From the cell containing the given text, extract its center point as [X, Y] coordinate. 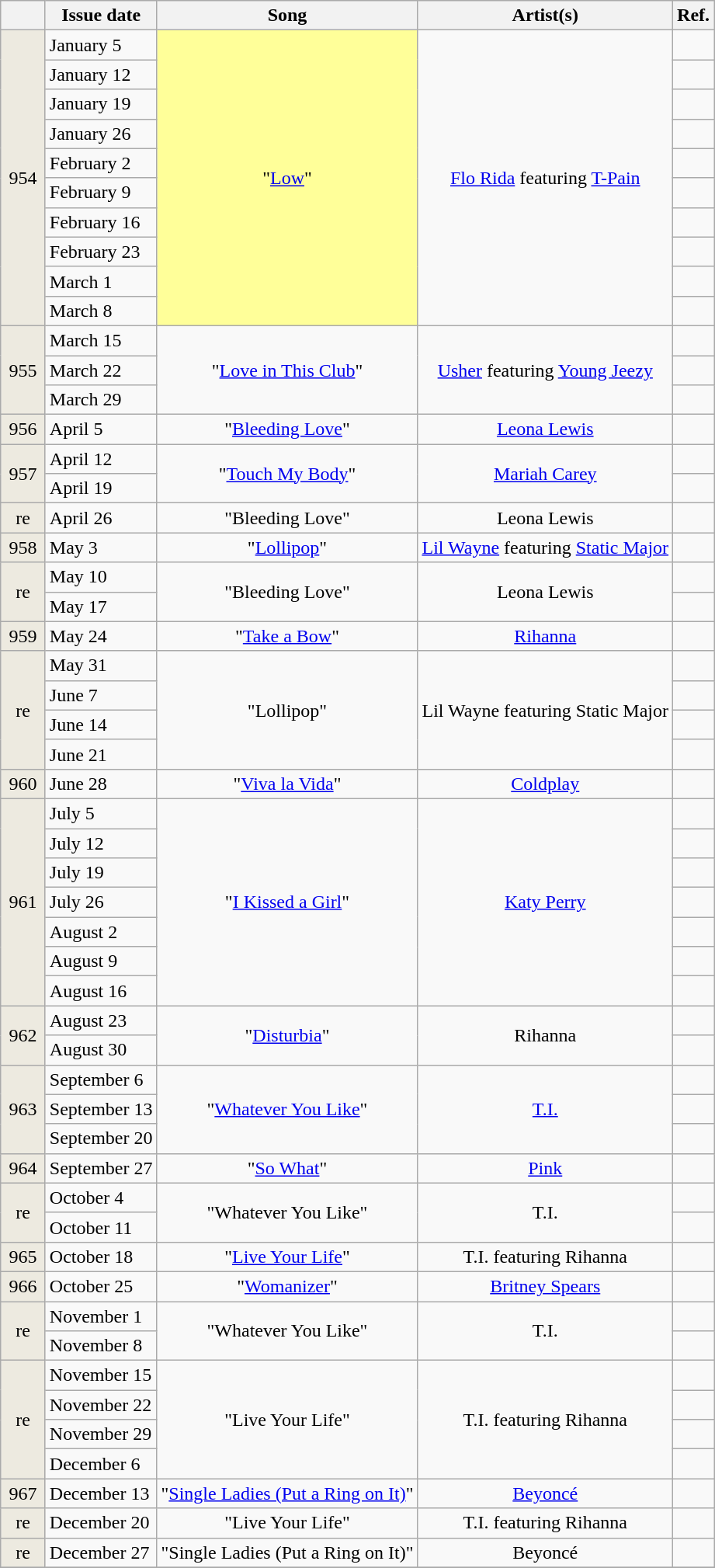
February 23 [101, 252]
March 29 [101, 400]
Mariah Carey [545, 474]
February 2 [101, 163]
April 12 [101, 459]
October 18 [101, 1257]
April 26 [101, 518]
July 12 [101, 843]
February 9 [101, 193]
"I Kissed a Girl" [287, 902]
August 23 [101, 1020]
May 3 [101, 548]
June 14 [101, 725]
October 4 [101, 1198]
"Love in This Club" [287, 370]
"So What" [287, 1168]
March 1 [101, 281]
September 13 [101, 1109]
March 15 [101, 340]
August 9 [101, 961]
July 26 [101, 902]
August 30 [101, 1050]
January 12 [101, 75]
April 19 [101, 488]
December 20 [101, 1523]
November 22 [101, 1405]
January 19 [101, 104]
Artist(s) [545, 16]
"Womanizer" [287, 1286]
958 [23, 548]
Coldplay [545, 784]
957 [23, 474]
Flo Rida featuring T-Pain [545, 179]
960 [23, 784]
December 27 [101, 1552]
"Low" [287, 179]
May 24 [101, 636]
November 15 [101, 1375]
"Touch My Body" [287, 474]
956 [23, 429]
965 [23, 1257]
966 [23, 1286]
September 6 [101, 1080]
December 13 [101, 1493]
March 8 [101, 311]
Pink [545, 1168]
July 19 [101, 873]
November 1 [101, 1316]
June 28 [101, 784]
February 16 [101, 222]
Ref. [694, 16]
Usher featuring Young Jeezy [545, 370]
"Viva la Vida" [287, 784]
June 7 [101, 695]
July 5 [101, 813]
September 20 [101, 1139]
August 2 [101, 932]
March 22 [101, 370]
January 26 [101, 134]
959 [23, 636]
January 5 [101, 45]
Issue date [101, 16]
November 8 [101, 1346]
967 [23, 1493]
November 29 [101, 1434]
963 [23, 1109]
Song [287, 16]
961 [23, 902]
"Take a Bow" [287, 636]
June 21 [101, 754]
"Disturbia" [287, 1035]
May 17 [101, 607]
964 [23, 1168]
955 [23, 370]
September 27 [101, 1168]
October 25 [101, 1286]
May 10 [101, 577]
December 6 [101, 1464]
May 31 [101, 666]
October 11 [101, 1227]
Katy Perry [545, 902]
Britney Spears [545, 1286]
August 16 [101, 991]
April 5 [101, 429]
954 [23, 179]
962 [23, 1035]
